Locate the cell with the specified text and output its (x, y) center coordinate. 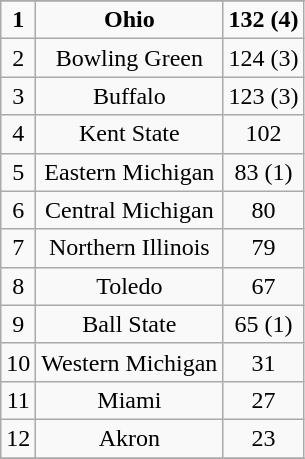
27 (264, 400)
10 (18, 362)
Northern Illinois (130, 248)
1 (18, 20)
Kent State (130, 134)
Akron (130, 438)
Western Michigan (130, 362)
12 (18, 438)
Eastern Michigan (130, 172)
Bowling Green (130, 58)
Ohio (130, 20)
102 (264, 134)
Toledo (130, 286)
4 (18, 134)
23 (264, 438)
123 (3) (264, 96)
9 (18, 324)
67 (264, 286)
3 (18, 96)
7 (18, 248)
79 (264, 248)
80 (264, 210)
132 (4) (264, 20)
Ball State (130, 324)
65 (1) (264, 324)
8 (18, 286)
Miami (130, 400)
6 (18, 210)
2 (18, 58)
Central Michigan (130, 210)
11 (18, 400)
124 (3) (264, 58)
31 (264, 362)
Buffalo (130, 96)
5 (18, 172)
83 (1) (264, 172)
